Pinpoint the cell where the given text exists, returning its [x, y] midpoint coordinate. 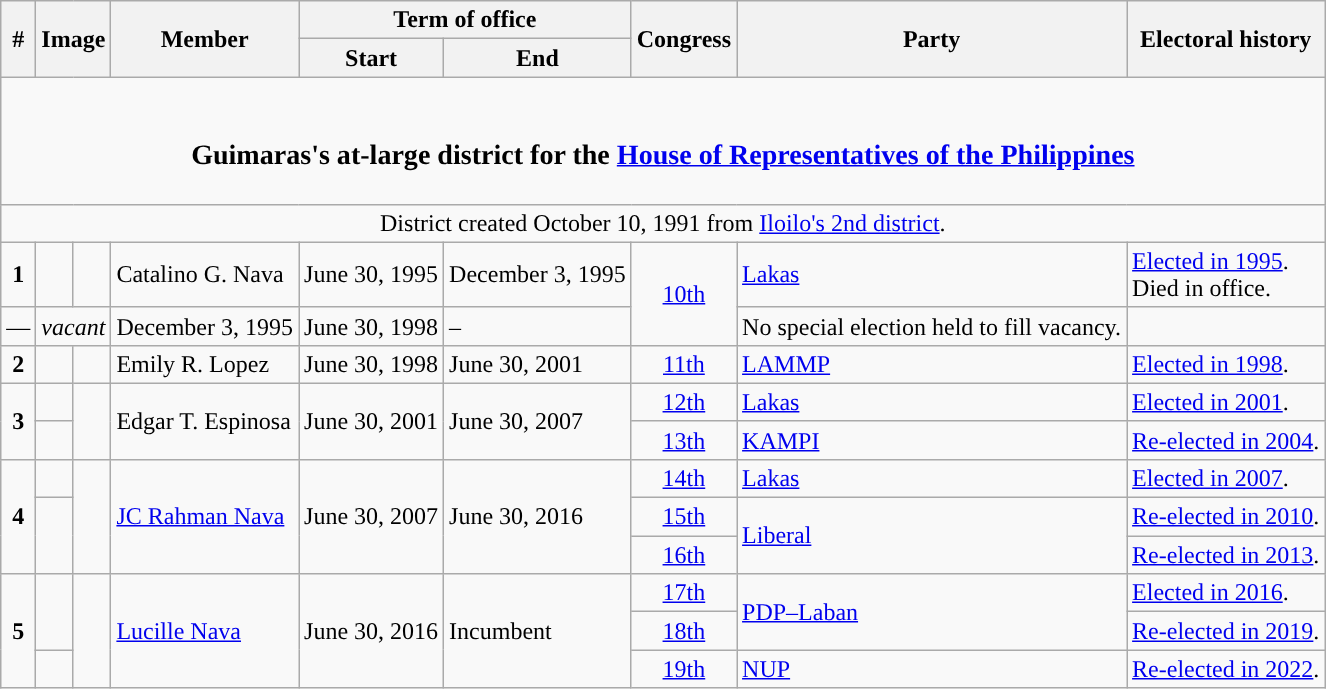
14th [684, 478]
District created October 10, 1991 from Iloilo's 2nd district. [663, 223]
Electoral history [1226, 39]
No special election held to fill vacancy. [932, 326]
Emily R. Lopez [205, 364]
Re-elected in 2022. [1226, 669]
Elected in 2016. [1226, 593]
15th [684, 517]
Elected in 1998. [1226, 364]
Elected in 2007. [1226, 478]
18th [684, 631]
Member [205, 39]
Elected in 2001. [1226, 402]
Re-elected in 2019. [1226, 631]
Start [372, 58]
Catalino G. Nava [205, 274]
Elected in 1995.Died in office. [1226, 274]
KAMPI [932, 440]
NUP [932, 669]
Image [74, 39]
17th [684, 593]
vacant [74, 326]
13th [684, 440]
19th [684, 669]
Lucille Nava [205, 631]
LAMMP [932, 364]
11th [684, 364]
10th [684, 294]
16th [684, 555]
12th [684, 402]
— [18, 326]
Liberal [932, 536]
3 [18, 421]
Re-elected in 2010. [1226, 517]
PDP–Laban [932, 612]
Party [932, 39]
June 30, 1995 [372, 274]
End [538, 58]
4 [18, 516]
# [18, 39]
JC Rahman Nava [205, 516]
Incumbent [538, 631]
– [538, 326]
Re-elected in 2013. [1226, 555]
Guimaras's at-large district for the House of Representatives of the Philippines [663, 140]
Congress [684, 39]
Re-elected in 2004. [1226, 440]
1 [18, 274]
Edgar T. Espinosa [205, 421]
5 [18, 631]
Term of office [466, 20]
2 [18, 364]
